Locate the cell with the specified text and output its [X, Y] center coordinate. 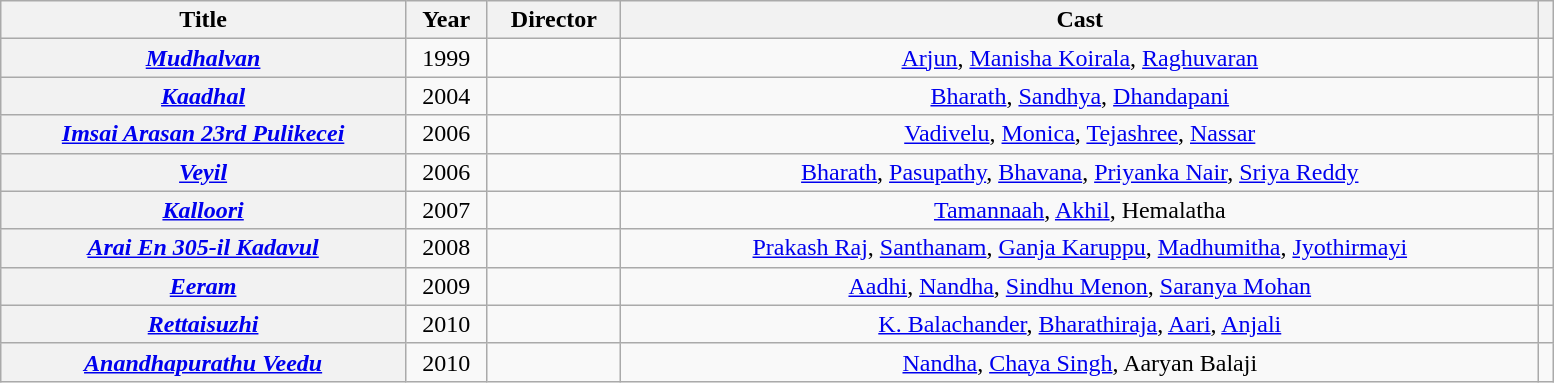
Cast [1080, 20]
Director [554, 20]
Year [446, 20]
Nandha, Chaya Singh, Aaryan Balaji [1080, 362]
2009 [446, 286]
1999 [446, 58]
Bharath, Pasupathy, Bhavana, Priyanka Nair, Sriya Reddy [1080, 172]
Title [204, 20]
Prakash Raj, Santhanam, Ganja Karuppu, Madhumitha, Jyothirmayi [1080, 248]
2008 [446, 248]
Arai En 305-il Kadavul [204, 248]
Imsai Arasan 23rd Pulikecei [204, 134]
Aadhi, Nandha, Sindhu Menon, Saranya Mohan [1080, 286]
2004 [446, 96]
Mudhalvan [204, 58]
Veyil [204, 172]
Kaadhal [204, 96]
Kalloori [204, 210]
Bharath, Sandhya, Dhandapani [1080, 96]
Arjun, Manisha Koirala, Raghuvaran [1080, 58]
Eeram [204, 286]
Anandhapurathu Veedu [204, 362]
Vadivelu, Monica, Tejashree, Nassar [1080, 134]
K. Balachander, Bharathiraja, Aari, Anjali [1080, 324]
Rettaisuzhi [204, 324]
2007 [446, 210]
Tamannaah, Akhil, Hemalatha [1080, 210]
